For the text-containing cell, return its midpoint in (X, Y) coordinate format. 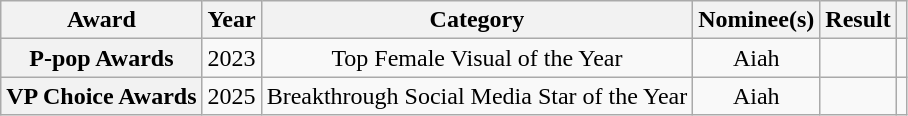
Result (858, 20)
Category (477, 20)
Nominee(s) (756, 20)
P-pop Awards (102, 58)
Award (102, 20)
Top Female Visual of the Year (477, 58)
2025 (232, 96)
2023 (232, 58)
Year (232, 20)
VP Choice Awards (102, 96)
Breakthrough Social Media Star of the Year (477, 96)
